Pinpoint the cell where the given text exists, returning its [x, y] midpoint coordinate. 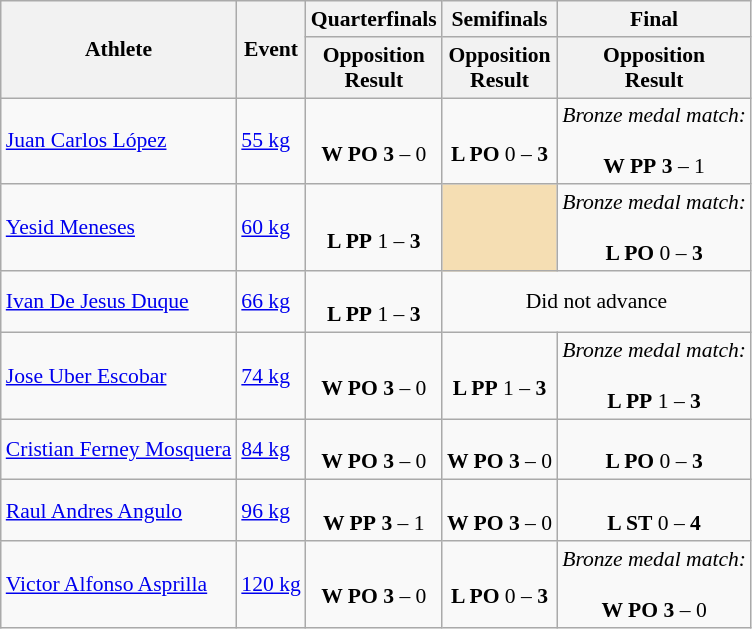
Yesid Meneses [119, 228]
96 kg [270, 510]
Event [270, 50]
Cristian Ferney Mosquera [119, 450]
74 kg [270, 376]
66 kg [270, 302]
Bronze medal match:L PO 0 – 3 [654, 228]
60 kg [270, 228]
W PP 3 – 1 [374, 510]
Did not advance [596, 302]
Jose Uber Escobar [119, 376]
Bronze medal match:W PO 3 – 0 [654, 584]
Ivan De Jesus Duque [119, 302]
Semifinals [500, 19]
55 kg [270, 142]
Juan Carlos López [119, 142]
120 kg [270, 584]
Quarterfinals [374, 19]
Bronze medal match:L PP 1 – 3 [654, 376]
Final [654, 19]
Victor Alfonso Asprilla [119, 584]
84 kg [270, 450]
Bronze medal match:W PP 3 – 1 [654, 142]
Raul Andres Angulo [119, 510]
L ST 0 – 4 [654, 510]
Athlete [119, 50]
